For the text-containing cell, return its midpoint in (x, y) coordinate format. 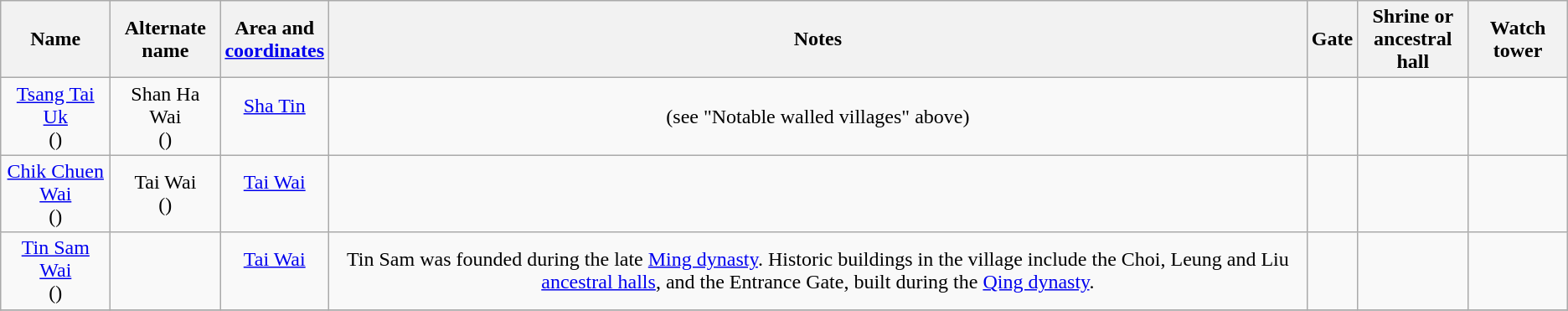
Tsang Tai Uk() (55, 117)
Shan Ha Wai() (166, 117)
Shrine orancestral hall (1413, 39)
Area andcoordinates (275, 39)
Tin Sam Wai() (55, 271)
Chik Chuen Wai() (55, 194)
Tai Wai() (166, 194)
Alternate name (166, 39)
Sha Tin (275, 117)
Name (55, 39)
(see "Notable walled villages" above) (818, 117)
Watch tower (1518, 39)
Gate (1332, 39)
Notes (818, 39)
